Return the (X, Y) coordinate for the center point of the cell that contains the specified text.  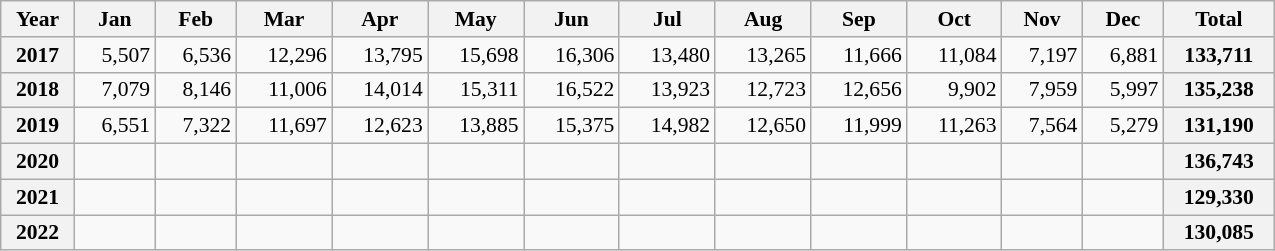
2018 (38, 90)
16,306 (572, 55)
12,656 (859, 90)
Total (1218, 19)
7,079 (114, 90)
7,322 (196, 126)
12,650 (763, 126)
Sep (859, 19)
15,375 (572, 126)
9,902 (954, 90)
2019 (38, 126)
136,743 (1218, 162)
Oct (954, 19)
133,711 (1218, 55)
Feb (196, 19)
12,296 (284, 55)
12,623 (380, 126)
Jan (114, 19)
15,311 (476, 90)
Nov (1042, 19)
13,885 (476, 126)
2017 (38, 55)
2021 (38, 197)
131,190 (1218, 126)
2020 (38, 162)
13,923 (667, 90)
13,480 (667, 55)
8,146 (196, 90)
7,197 (1042, 55)
16,522 (572, 90)
13,795 (380, 55)
Jun (572, 19)
135,238 (1218, 90)
Mar (284, 19)
5,279 (1122, 126)
May (476, 19)
11,697 (284, 126)
11,006 (284, 90)
14,014 (380, 90)
11,263 (954, 126)
Jul (667, 19)
129,330 (1218, 197)
14,982 (667, 126)
12,723 (763, 90)
Dec (1122, 19)
7,564 (1042, 126)
6,551 (114, 126)
11,666 (859, 55)
Aug (763, 19)
11,084 (954, 55)
6,881 (1122, 55)
13,265 (763, 55)
5,997 (1122, 90)
5,507 (114, 55)
7,959 (1042, 90)
11,999 (859, 126)
2022 (38, 233)
Apr (380, 19)
6,536 (196, 55)
Year (38, 19)
130,085 (1218, 233)
15,698 (476, 55)
